From the cell containing the given text, extract its center point as (x, y) coordinate. 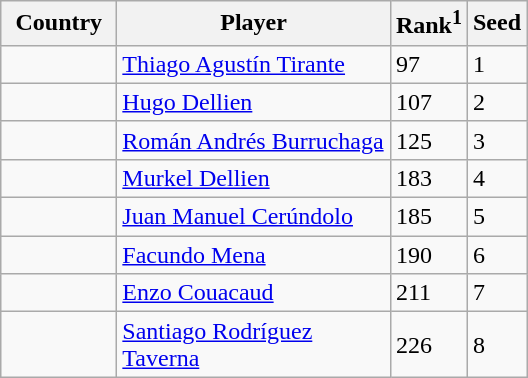
125 (428, 140)
Enzo Couacaud (254, 293)
Murkel Dellien (254, 178)
183 (428, 178)
97 (428, 64)
Hugo Dellien (254, 102)
Rank1 (428, 24)
185 (428, 217)
2 (496, 102)
Player (254, 24)
6 (496, 255)
7 (496, 293)
8 (496, 344)
Juan Manuel Cerúndolo (254, 217)
5 (496, 217)
Country (59, 24)
107 (428, 102)
Thiago Agustín Tirante (254, 64)
Facundo Mena (254, 255)
1 (496, 64)
Román Andrés Burruchaga (254, 140)
Seed (496, 24)
3 (496, 140)
Santiago Rodríguez Taverna (254, 344)
211 (428, 293)
4 (496, 178)
190 (428, 255)
226 (428, 344)
